From the cell containing the given text, extract its center point as (x, y) coordinate. 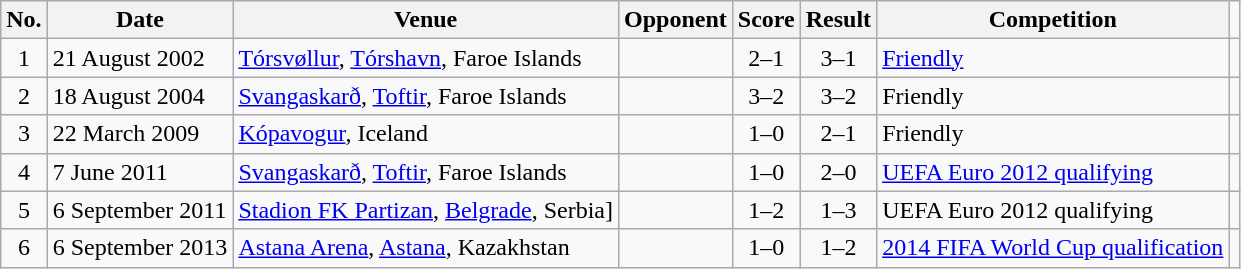
No. (24, 20)
2–0 (838, 172)
6 September 2013 (140, 248)
1 (24, 58)
7 June 2011 (140, 172)
18 August 2004 (140, 96)
Astana Arena, Astana, Kazakhstan (426, 248)
Result (838, 20)
6 September 2011 (140, 210)
6 (24, 248)
Opponent (675, 20)
4 (24, 172)
Kópavogur, Iceland (426, 134)
1–3 (838, 210)
2014 FIFA World Cup qualification (1053, 248)
22 March 2009 (140, 134)
Tórsvøllur, Tórshavn, Faroe Islands (426, 58)
Score (766, 20)
2 (24, 96)
5 (24, 210)
21 August 2002 (140, 58)
Stadion FK Partizan, Belgrade, Serbia] (426, 210)
Date (140, 20)
Venue (426, 20)
3 (24, 134)
3–1 (838, 58)
Competition (1053, 20)
